Scan for the cell matching the given text and deliver its [x, y] coordinate at center. 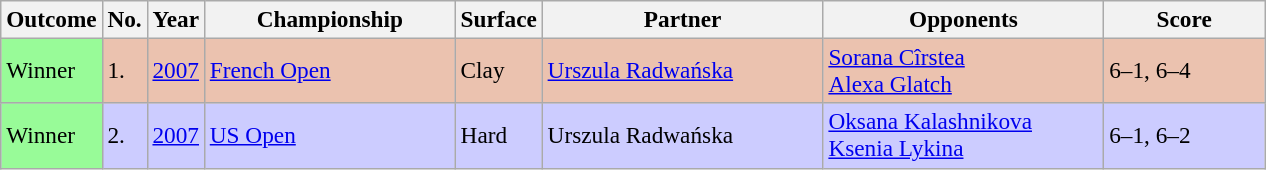
Opponents [964, 19]
6–1, 6–2 [1184, 136]
Surface [498, 19]
French Open [330, 70]
Championship [330, 19]
US Open [330, 136]
Clay [498, 70]
Hard [498, 136]
Outcome [52, 19]
2. [124, 136]
1. [124, 70]
Partner [682, 19]
Year [176, 19]
Oksana Kalashnikova Ksenia Lykina [964, 136]
No. [124, 19]
Score [1184, 19]
Sorana Cîrstea Alexa Glatch [964, 70]
6–1, 6–4 [1184, 70]
